Capture the cell that displays the provided text and extract its [x, y] central coordinate. 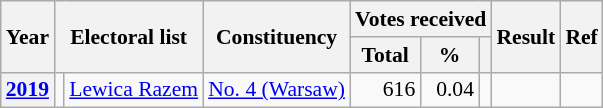
0.04 [450, 90]
616 [385, 90]
% [450, 55]
Result [526, 36]
Total [385, 55]
Electoral list [128, 36]
Constituency [276, 36]
No. 4 (Warsaw) [276, 90]
Lewica Razem [134, 90]
2019 [28, 90]
Votes received [420, 19]
Year [28, 36]
Ref [581, 36]
